For the text-containing cell, return its midpoint in (x, y) coordinate format. 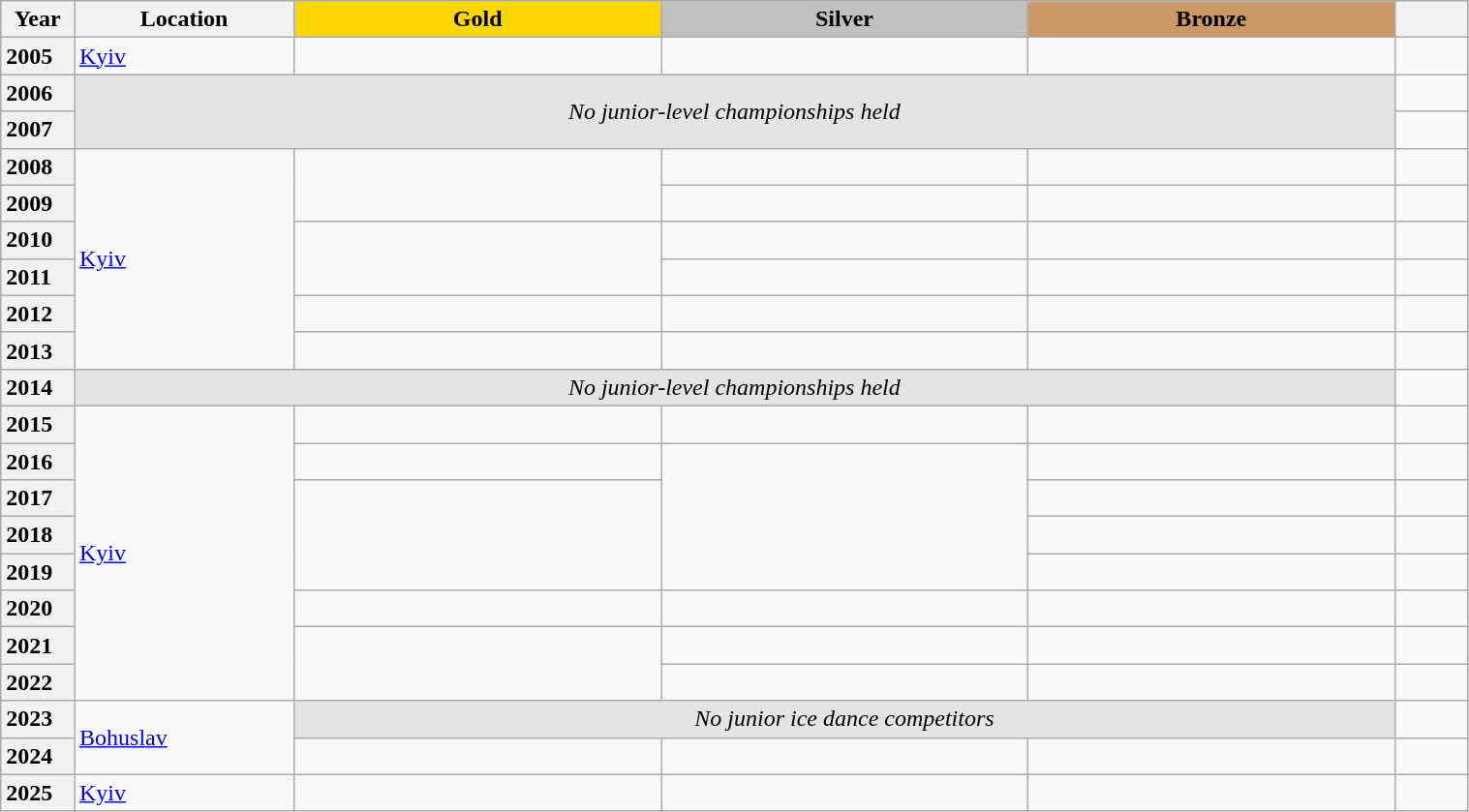
Location (184, 19)
2007 (38, 130)
Bohuslav (184, 737)
2008 (38, 166)
2010 (38, 240)
2024 (38, 756)
2023 (38, 719)
2020 (38, 609)
2019 (38, 572)
2022 (38, 682)
Year (38, 19)
2011 (38, 277)
2013 (38, 350)
2016 (38, 462)
2009 (38, 203)
2005 (38, 56)
Bronze (1210, 19)
2015 (38, 424)
Silver (844, 19)
2018 (38, 535)
2017 (38, 498)
2006 (38, 93)
2025 (38, 793)
2012 (38, 314)
2014 (38, 387)
No junior ice dance competitors (844, 719)
Gold (478, 19)
2021 (38, 646)
